Detect which cell encompasses the target text, then output its (X, Y) center coordinate. 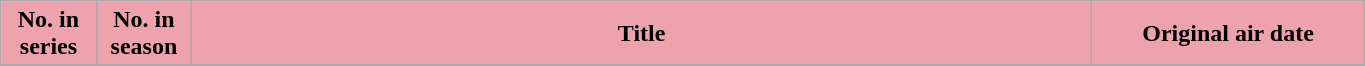
No. inseason (144, 34)
No. inseries (48, 34)
Title (642, 34)
Original air date (1228, 34)
